For the text-containing cell, return its midpoint in [X, Y] coordinate format. 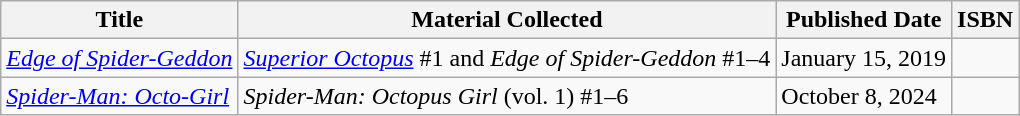
Spider-Man: Octo-Girl [120, 96]
ISBN [986, 20]
Superior Octopus #1 and Edge of Spider-Geddon #1–4 [507, 58]
Edge of Spider-Geddon [120, 58]
January 15, 2019 [864, 58]
Published Date [864, 20]
Title [120, 20]
Spider-Man: Octopus Girl (vol. 1) #1–6 [507, 96]
October 8, 2024 [864, 96]
Material Collected [507, 20]
